For the text-containing cell, return its midpoint in (x, y) coordinate format. 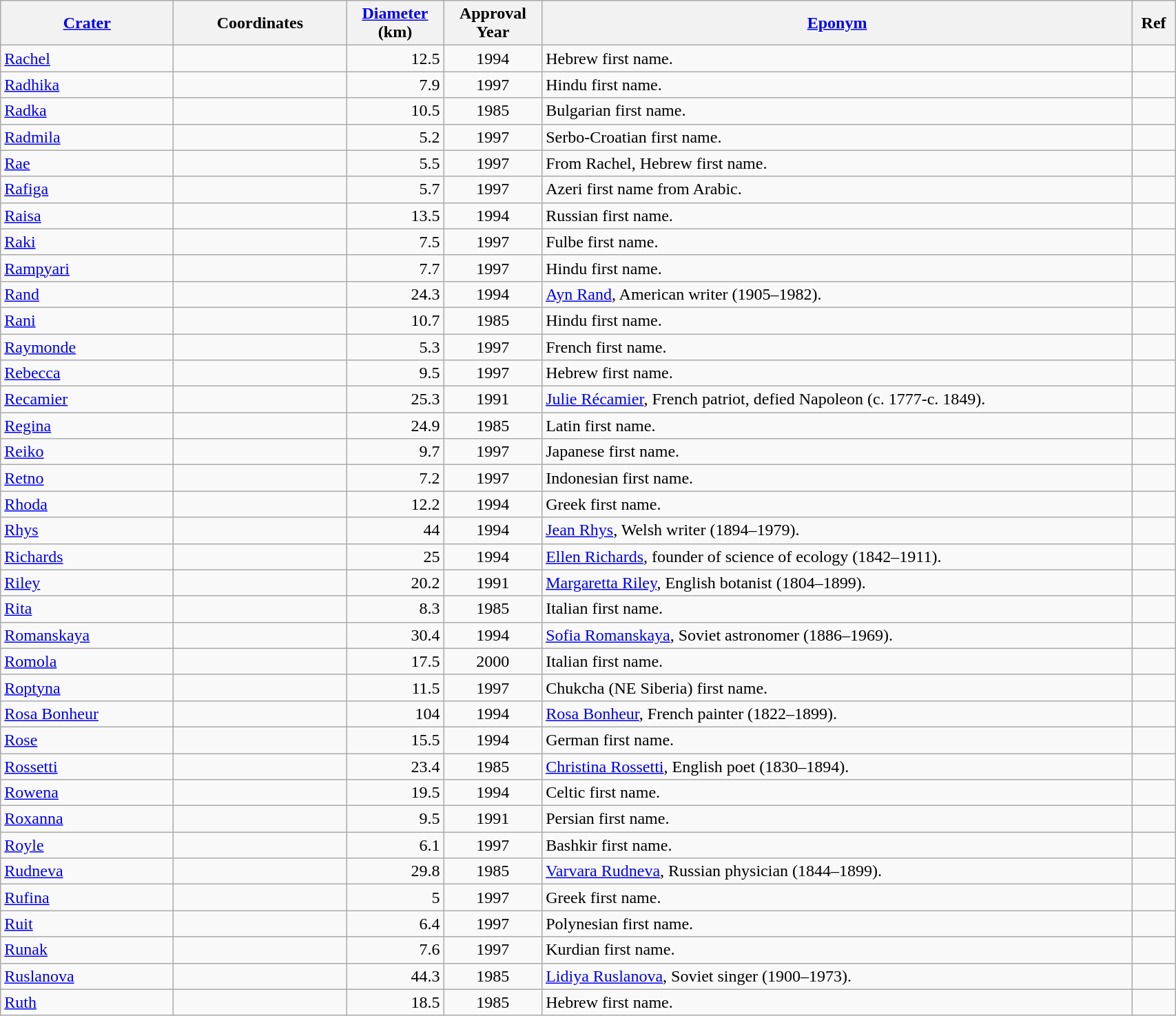
5.5 (395, 163)
Rowena (87, 793)
19.5 (395, 793)
Coordinates (260, 23)
Richards (87, 557)
Radhika (87, 85)
From Rachel, Hebrew first name. (838, 163)
Christina Rossetti, English poet (1830–1894). (838, 767)
Rani (87, 320)
Rafiga (87, 189)
Celtic first name. (838, 793)
Radmila (87, 137)
Rosa Bonheur (87, 714)
Jean Rhys, Welsh writer (1894–1979). (838, 530)
Romola (87, 661)
24.9 (395, 426)
Ruslanova (87, 976)
Bashkir first name. (838, 845)
Recamier (87, 400)
Rachel (87, 59)
17.5 (395, 661)
Rae (87, 163)
Japanese first name. (838, 452)
Rampyari (87, 268)
Diameter(km) (395, 23)
5.7 (395, 189)
44.3 (395, 976)
23.4 (395, 767)
Rufina (87, 898)
Rose (87, 740)
Roptyna (87, 687)
Rebecca (87, 373)
Indonesian first name. (838, 478)
Serbo-Croatian first name. (838, 137)
Rhys (87, 530)
Rita (87, 609)
ApprovalYear (493, 23)
Sofia Romanskaya, Soviet astronomer (1886–1969). (838, 635)
10.5 (395, 111)
Kurdian first name. (838, 950)
Retno (87, 478)
Ref (1154, 23)
Runak (87, 950)
Eponym (838, 23)
Persian first name. (838, 819)
Russian first name. (838, 216)
Rhoda (87, 504)
Polynesian first name. (838, 924)
2000 (493, 661)
Rand (87, 294)
30.4 (395, 635)
Ruth (87, 1002)
German first name. (838, 740)
Lidiya Ruslanova, Soviet singer (1900–1973). (838, 976)
6.4 (395, 924)
7.9 (395, 85)
13.5 (395, 216)
15.5 (395, 740)
Chukcha (NE Siberia) first name. (838, 687)
Azeri first name from Arabic. (838, 189)
7.7 (395, 268)
104 (395, 714)
Julie Récamier, French patriot, defied Napoleon (c. 1777-c. 1849). (838, 400)
10.7 (395, 320)
Romanskaya (87, 635)
Rosa Bonheur, French painter (1822–1899). (838, 714)
Margaretta Riley, English botanist (1804–1899). (838, 583)
7.2 (395, 478)
Raymonde (87, 346)
Latin first name. (838, 426)
Crater (87, 23)
9.7 (395, 452)
7.5 (395, 242)
Reiko (87, 452)
25 (395, 557)
Fulbe first name. (838, 242)
Ellen Richards, founder of science of ecology (1842–1911). (838, 557)
25.3 (395, 400)
12.5 (395, 59)
Roxanna (87, 819)
24.3 (395, 294)
Riley (87, 583)
Ayn Rand, American writer (1905–1982). (838, 294)
6.1 (395, 845)
Rossetti (87, 767)
11.5 (395, 687)
12.2 (395, 504)
5.2 (395, 137)
18.5 (395, 1002)
Raki (87, 242)
Radka (87, 111)
5.3 (395, 346)
Ruit (87, 924)
French first name. (838, 346)
Rudneva (87, 871)
7.6 (395, 950)
Raisa (87, 216)
8.3 (395, 609)
Royle (87, 845)
Varvara Rudneva, Russian physician (1844–1899). (838, 871)
Regina (87, 426)
5 (395, 898)
20.2 (395, 583)
44 (395, 530)
29.8 (395, 871)
Bulgarian first name. (838, 111)
